Search for the cell housing the specified text and yield its (X, Y) center coordinate. 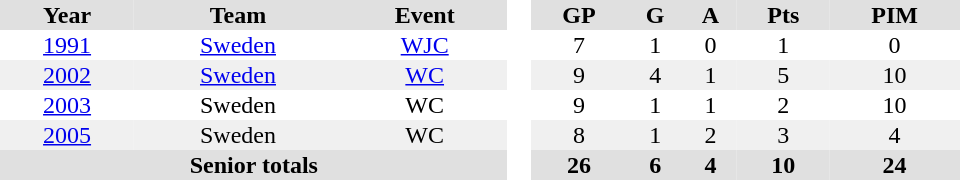
WJC (425, 45)
3 (783, 135)
24 (894, 165)
Event (425, 15)
Senior totals (254, 165)
Team (238, 15)
6 (656, 165)
26 (579, 165)
G (656, 15)
2003 (67, 105)
1991 (67, 45)
5 (783, 75)
7 (579, 45)
2005 (67, 135)
PIM (894, 15)
2002 (67, 75)
8 (579, 135)
GP (579, 15)
Pts (783, 15)
Year (67, 15)
A (711, 15)
